Return the [x, y] coordinate for the center point of the cell that contains the specified text.  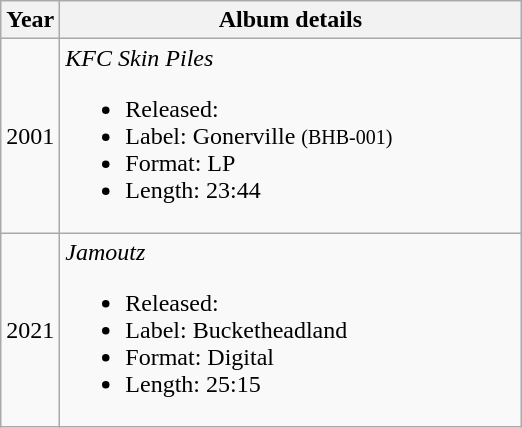
Year [30, 20]
2001 [30, 136]
2021 [30, 330]
JamoutzReleased: Label: BucketheadlandFormat: DigitalLength: 25:15 [290, 330]
KFC Skin PilesReleased: Label: Gonerville (BHB-001)Format: LPLength: 23:44 [290, 136]
Album details [290, 20]
